From the cell containing the given text, extract its center point as (x, y) coordinate. 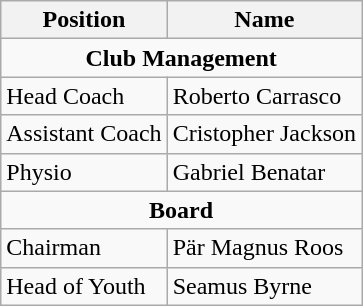
Gabriel Benatar (264, 172)
Position (84, 20)
Head of Youth (84, 286)
Name (264, 20)
Pär Magnus Roos (264, 248)
Board (182, 210)
Head Coach (84, 96)
Chairman (84, 248)
Roberto Carrasco (264, 96)
Cristopher Jackson (264, 134)
Assistant Coach (84, 134)
Club Management (182, 58)
Physio (84, 172)
Seamus Byrne (264, 286)
